For the text-containing cell, return its midpoint in [X, Y] coordinate format. 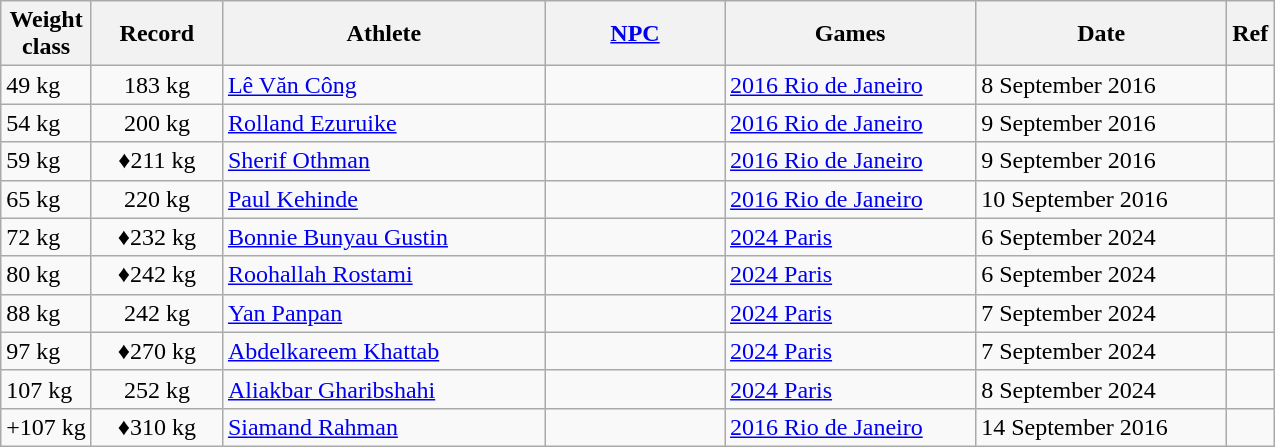
10 September 2016 [1102, 199]
54 kg [46, 123]
97 kg [46, 351]
59 kg [46, 161]
Games [850, 34]
♦211 kg [156, 161]
♦242 kg [156, 275]
14 September 2016 [1102, 427]
♦310 kg [156, 427]
252 kg [156, 389]
Siamand Rahman [384, 427]
Roohallah Rostami [384, 275]
80 kg [46, 275]
+107 kg [46, 427]
8 September 2024 [1102, 389]
NPC [634, 34]
242 kg [156, 313]
Yan Panpan [384, 313]
Rolland Ezuruike [384, 123]
183 kg [156, 85]
Aliakbar Gharibshahi [384, 389]
Bonnie Bunyau Gustin [384, 237]
Abdelkareem Khattab [384, 351]
8 September 2016 [1102, 85]
Lê Văn Công [384, 85]
Record [156, 34]
200 kg [156, 123]
♦270 kg [156, 351]
Paul Kehinde [384, 199]
Ref [1250, 34]
88 kg [46, 313]
107 kg [46, 389]
49 kg [46, 85]
Weightclass [46, 34]
65 kg [46, 199]
♦232 kg [156, 237]
220 kg [156, 199]
Sherif Othman [384, 161]
Athlete [384, 34]
Date [1102, 34]
72 kg [46, 237]
